Return the [X, Y] coordinate for the center point of the cell that contains the specified text.  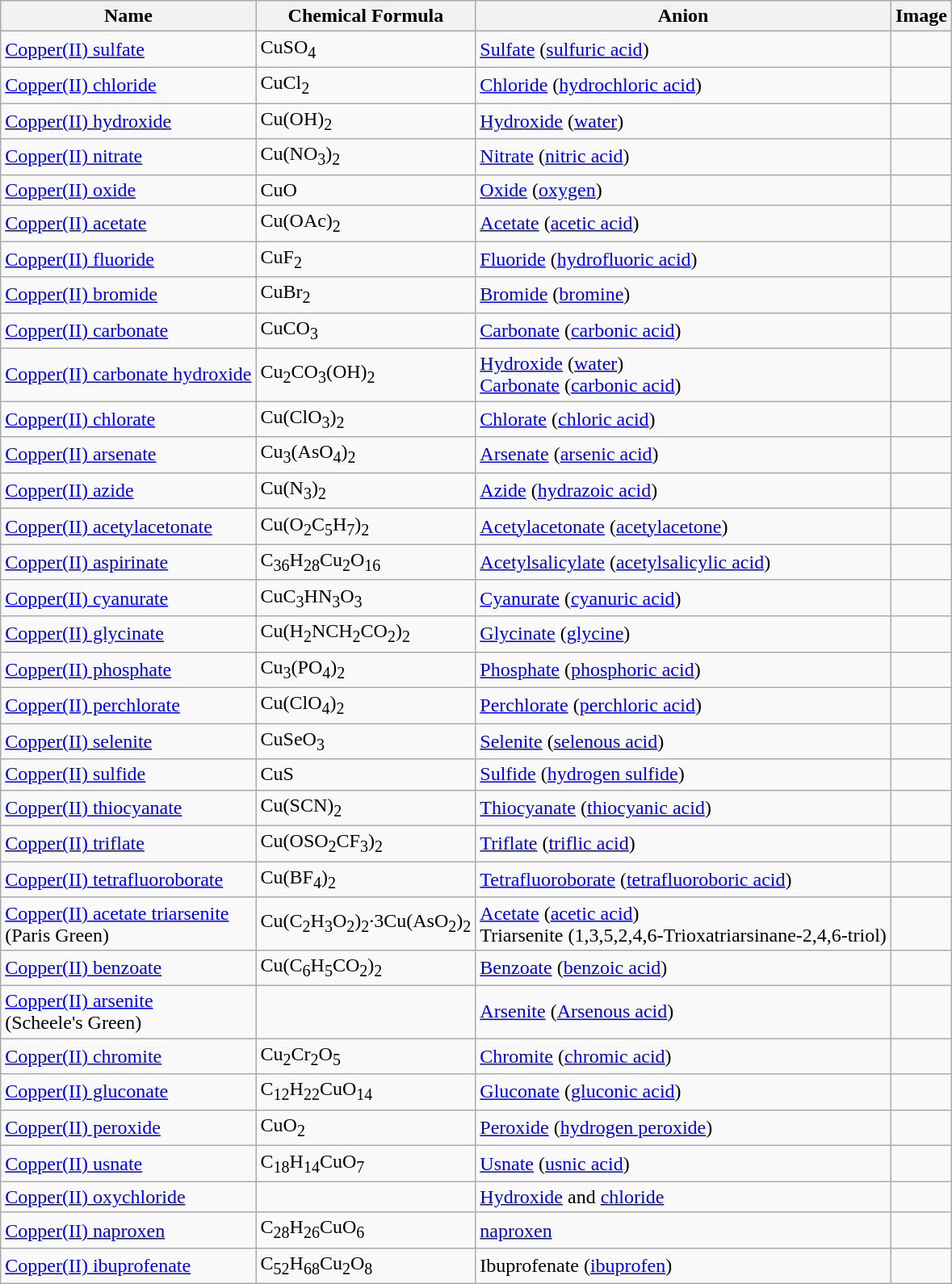
Copper(II) oxychloride [128, 1197]
Copper(II) sulfide [128, 774]
Copper(II) fluoride [128, 259]
Cu(C2H3O2)2·3Cu(AsO2)2 [366, 924]
Cyanurate (cyanuric acid) [683, 598]
Cu(BF4)2 [366, 879]
Cu(N3)2 [366, 490]
naproxen [683, 1230]
Nitrate (nitric acid) [683, 157]
Gluconate (gluconic acid) [683, 1092]
Copper(II) nitrate [128, 157]
Oxide (oxygen) [683, 190]
Carbonate (carbonic acid) [683, 330]
Arsenate (arsenic acid) [683, 455]
Phosphate (phosphoric acid) [683, 669]
Copper(II) benzoate [128, 967]
CuC3HN3O3 [366, 598]
Copper(II) selenite [128, 741]
Copper(II) usnate [128, 1164]
Copper(II) peroxide [128, 1127]
Chlorate (chloric acid) [683, 419]
CuCO3 [366, 330]
Copper(II) carbonate hydroxide [128, 375]
Copper(II) tetrafluoroborate [128, 879]
Copper(II) thiocyanate [128, 808]
Hydroxide and chloride [683, 1197]
Thiocyanate (thiocyanic acid) [683, 808]
Acetate (acetic acid)Triarsenite (1,3,5,2,4,6-Trioxatriarsinane-2,4,6-triol) [683, 924]
Cu(ClO3)2 [366, 419]
Acetylsalicylate (acetylsalicylic acid) [683, 562]
Copper(II) glycinate [128, 634]
CuO2 [366, 1127]
Copper(II) arsenite(Scheele's Green) [128, 1013]
Hydroxide (water)Carbonate (carbonic acid) [683, 375]
Benzoate (benzoic acid) [683, 967]
Copper(II) gluconate [128, 1092]
Sulfide (hydrogen sulfide) [683, 774]
Cu2CO3(OH)2 [366, 375]
Cu(H2NCH2CO2)2 [366, 634]
Copper(II) azide [128, 490]
Copper(II) acetate triarsenite(Paris Green) [128, 924]
CuBr2 [366, 295]
Cu(O2C5H7)2 [366, 527]
CuO [366, 190]
Copper(II) chromite [128, 1056]
C52H68Cu2O8 [366, 1265]
Tetrafluoroborate (tetrafluoroboric acid) [683, 879]
Name [128, 16]
Acetylacetonate (acetylacetone) [683, 527]
Perchlorate (perchloric acid) [683, 705]
Copper(II) arsenate [128, 455]
Hydroxide (water) [683, 121]
CuCl2 [366, 85]
Anion [683, 16]
Copper(II) aspirinate [128, 562]
Copper(II) acetylacetonate [128, 527]
Cu(SCN)2 [366, 808]
Copper(II) carbonate [128, 330]
Cu3(AsO4)2 [366, 455]
C36H28Cu2O16 [366, 562]
Copper(II) perchlorate [128, 705]
Glycinate (glycine) [683, 634]
CuSO4 [366, 49]
C12H22CuO14 [366, 1092]
Cu2Cr2O5 [366, 1056]
CuF2 [366, 259]
Copper(II) naproxen [128, 1230]
Copper(II) sulfate [128, 49]
Copper(II) ibuprofenate [128, 1265]
Acetate (acetic acid) [683, 223]
Cu(OSO2CF3)2 [366, 844]
Copper(II) hydroxide [128, 121]
Chromite (chromic acid) [683, 1056]
Sulfate (sulfuric acid) [683, 49]
Peroxide (hydrogen peroxide) [683, 1127]
Copper(II) acetate [128, 223]
Copper(II) bromide [128, 295]
Image [921, 16]
Cu3(PO4)2 [366, 669]
Chloride (hydrochloric acid) [683, 85]
Azide (hydrazoic acid) [683, 490]
Bromide (bromine) [683, 295]
Cu(OAc)2 [366, 223]
Triflate (triflic acid) [683, 844]
Cu(OH)2 [366, 121]
Fluoride (hydrofluoric acid) [683, 259]
Usnate (usnic acid) [683, 1164]
Copper(II) oxide [128, 190]
Copper(II) phosphate [128, 669]
Cu(ClO4)2 [366, 705]
Copper(II) chloride [128, 85]
Arsenite (Arsenous acid) [683, 1013]
Ibuprofenate (ibuprofen) [683, 1265]
Copper(II) cyanurate [128, 598]
CuSeO3 [366, 741]
CuS [366, 774]
C18H14CuO7 [366, 1164]
Cu(C6H5CO2)2 [366, 967]
C28H26CuO6 [366, 1230]
Cu(NO3)2 [366, 157]
Copper(II) triflate [128, 844]
Copper(II) chlorate [128, 419]
Chemical Formula [366, 16]
Selenite (selenous acid) [683, 741]
